Find where the given text appears and provide that cell's center as [x, y] coordinate. 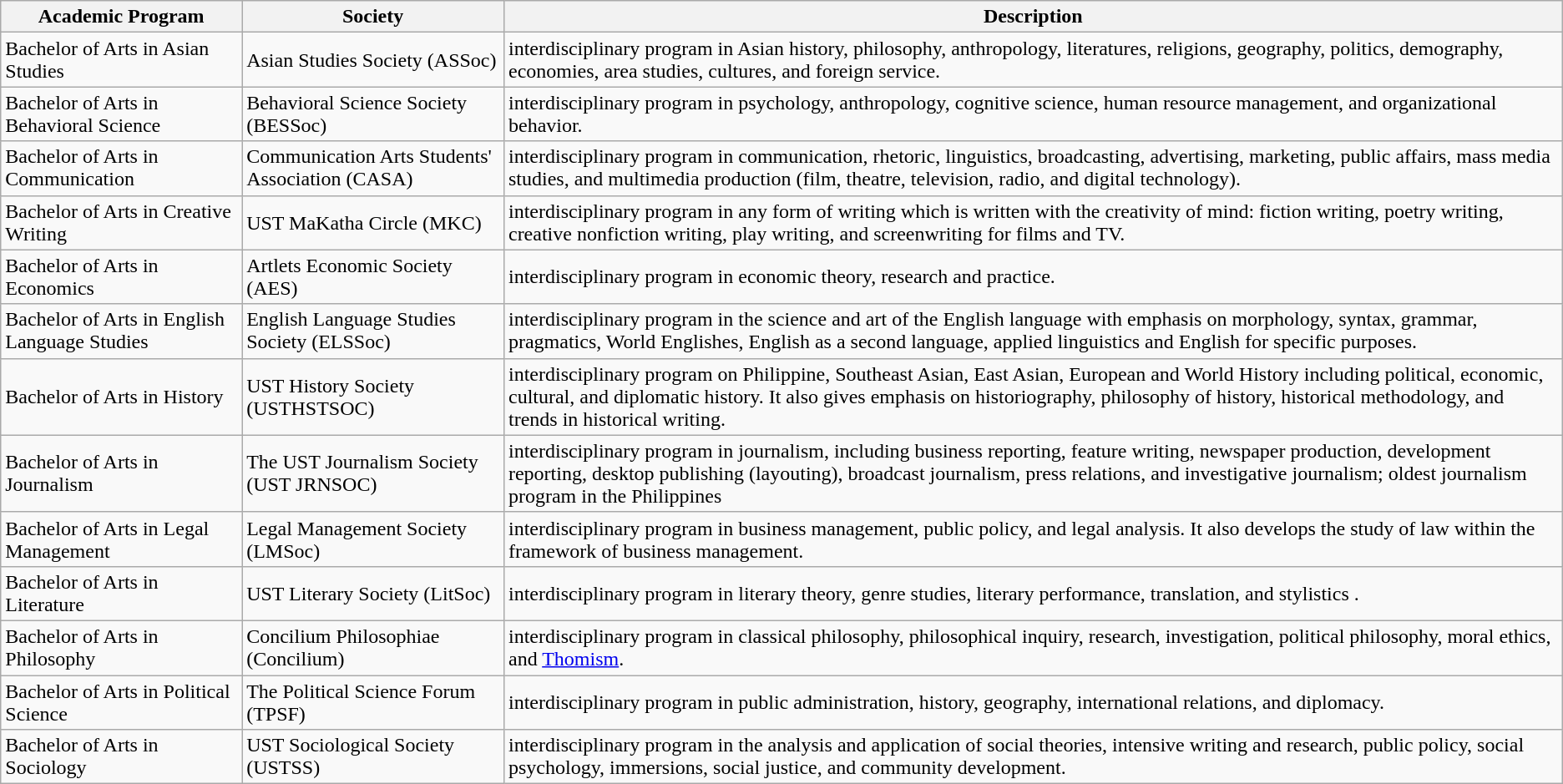
Bachelor of Arts in History [122, 397]
English Language Studies Society (ELSSoc) [373, 331]
interdisciplinary program in classical philosophy, philosophical inquiry, research, investigation, political philosophy, moral ethics, and Thomism. [1033, 648]
Bachelor of Arts in Behavioral Science [122, 114]
Artlets Economic Society (AES) [373, 277]
interdisciplinary program in psychology, anthropology, cognitive science, human resource management, and organizational behavior. [1033, 114]
UST MaKatha Circle (MKC) [373, 222]
UST History Society (USTHSTSOC) [373, 397]
interdisciplinary program in public administration, history, geography, international relations, and diplomacy. [1033, 701]
interdisciplinary program in literary theory, genre studies, literary performance, translation, and stylistics . [1033, 593]
Asian Studies Society (ASSoc) [373, 60]
Bachelor of Arts in Sociology [122, 756]
Bachelor of Arts in Philosophy [122, 648]
Bachelor of Arts in English Language Studies [122, 331]
Bachelor of Arts in Communication [122, 169]
Bachelor of Arts in Legal Management [122, 539]
Bachelor of Arts in Creative Writing [122, 222]
Bachelor of Arts in Journalism [122, 473]
Bachelor of Arts in Economics [122, 277]
Behavioral Science Society (BESSoc) [373, 114]
Communication Arts Students' Association (CASA) [373, 169]
UST Sociological Society (USTSS) [373, 756]
Academic Program [122, 17]
The UST Journalism Society (UST JRNSOC) [373, 473]
UST Literary Society (LitSoc) [373, 593]
Bachelor of Arts in Asian Studies [122, 60]
Bachelor of Arts in Political Science [122, 701]
Legal Management Society (LMSoc) [373, 539]
interdisciplinary program in economic theory, research and practice. [1033, 277]
Description [1033, 17]
Society [373, 17]
Bachelor of Arts in Literature [122, 593]
Concilium Philosophiae (Concilium) [373, 648]
The Political Science Forum (TPSF) [373, 701]
